Extract the [X, Y] coordinate from the center of the cell holding the provided text.  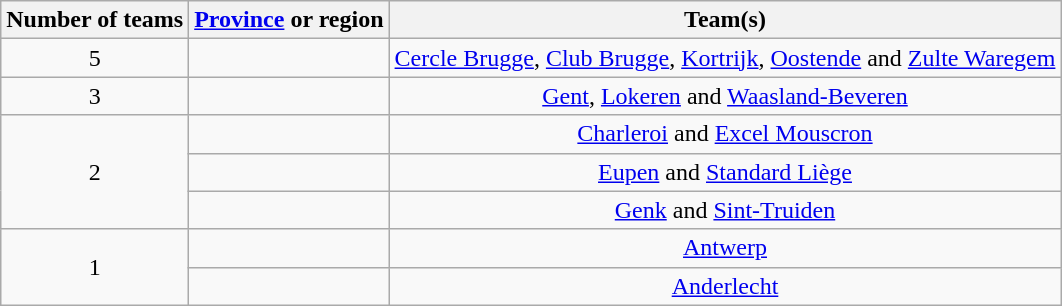
3 [95, 96]
Province or region [289, 20]
Cercle Brugge, Club Brugge, Kortrijk, Oostende and Zulte Waregem [725, 58]
Number of teams [95, 20]
Antwerp [725, 248]
Genk and Sint-Truiden [725, 210]
Team(s) [725, 20]
1 [95, 267]
Eupen and Standard Liège [725, 172]
Anderlecht [725, 286]
Gent, Lokeren and Waasland-Beveren [725, 96]
2 [95, 172]
5 [95, 58]
Charleroi and Excel Mouscron [725, 134]
